Capture the cell that displays the provided text and extract its (x, y) central coordinate. 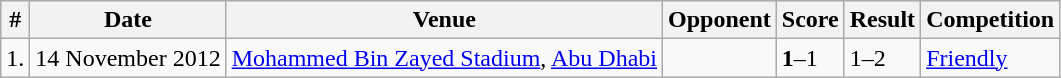
Opponent (720, 20)
1. (16, 58)
Venue (444, 20)
1–2 (882, 58)
1–1 (810, 58)
Score (810, 20)
Result (882, 20)
Mohammed Bin Zayed Stadium, Abu Dhabi (444, 58)
Date (128, 20)
Friendly (990, 58)
Competition (990, 20)
# (16, 20)
14 November 2012 (128, 58)
